Determine the [x, y] coordinate at the center of the cell enclosing the given text.  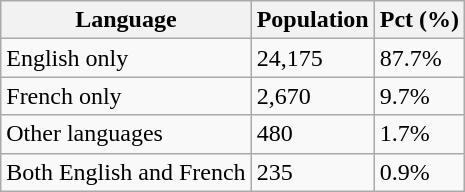
Other languages [126, 134]
235 [312, 172]
Both English and French [126, 172]
Pct (%) [419, 20]
English only [126, 58]
French only [126, 96]
Language [126, 20]
1.7% [419, 134]
0.9% [419, 172]
87.7% [419, 58]
480 [312, 134]
2,670 [312, 96]
9.7% [419, 96]
24,175 [312, 58]
Population [312, 20]
